Identify which cell holds the provided text, then report its [x, y] central coordinate. 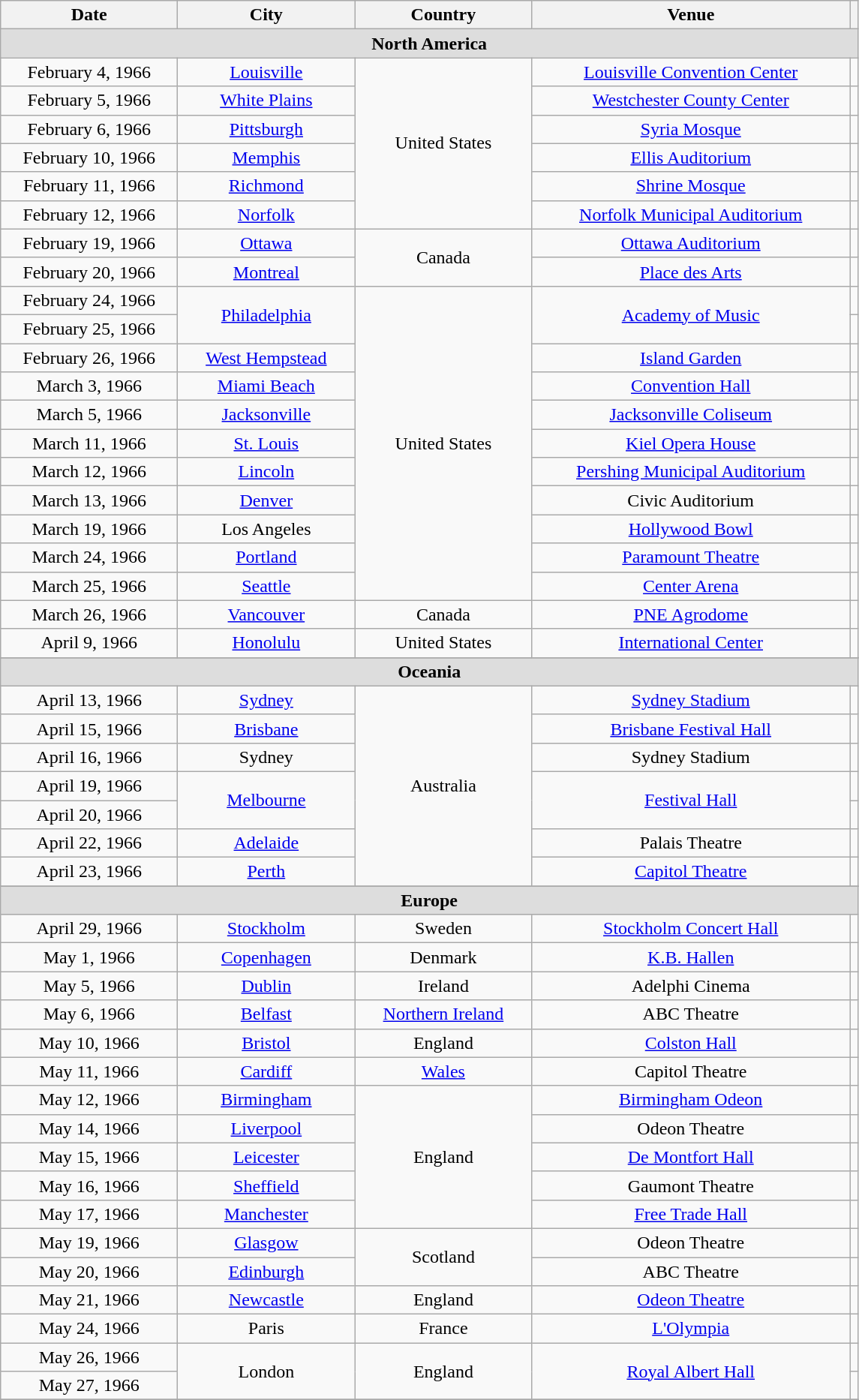
Adelaide [266, 843]
February 12, 1966 [89, 215]
Stockholm [266, 929]
March 5, 1966 [89, 415]
Ottawa [266, 243]
Norfolk Municipal Auditorium [691, 215]
February 6, 1966 [89, 129]
K.B. Hallen [691, 957]
Melbourne [266, 800]
Free Trade Hall [691, 1214]
May 14, 1966 [89, 1128]
February 4, 1966 [89, 72]
Copenhagen [266, 957]
Richmond [266, 186]
Northern Ireland [443, 1014]
International Center [691, 643]
West Hempstead [266, 358]
February 5, 1966 [89, 101]
April 20, 1966 [89, 814]
Colston Hall [691, 1043]
Gaumont Theatre [691, 1185]
Scotland [443, 1257]
Denver [266, 500]
France [443, 1329]
Birmingham [266, 1100]
April 15, 1966 [89, 729]
Vancouver [266, 614]
May 11, 1966 [89, 1071]
February 10, 1966 [89, 158]
Jacksonville [266, 415]
Honolulu [266, 643]
March 12, 1966 [89, 472]
Date [89, 15]
Hollywood Bowl [691, 529]
Pershing Municipal Auditorium [691, 472]
Louisville [266, 72]
Stockholm Concert Hall [691, 929]
Glasgow [266, 1242]
L'Olympia [691, 1329]
De Montfort Hall [691, 1157]
Dublin [266, 986]
February 11, 1966 [89, 186]
Festival Hall [691, 800]
May 24, 1966 [89, 1329]
Brisbane [266, 729]
Paramount Theatre [691, 557]
Wales [443, 1071]
February 20, 1966 [89, 272]
St. Louis [266, 443]
May 1, 1966 [89, 957]
May 17, 1966 [89, 1214]
Seattle [266, 586]
Convention Hall [691, 386]
Center Arena [691, 586]
Ottawa Auditorium [691, 243]
February 25, 1966 [89, 329]
Memphis [266, 158]
Island Garden [691, 358]
Adelphi Cinema [691, 986]
February 26, 1966 [89, 358]
Syria Mosque [691, 129]
Civic Auditorium [691, 500]
April 13, 1966 [89, 700]
March 11, 1966 [89, 443]
March 19, 1966 [89, 529]
PNE Agrodome [691, 614]
North America [429, 44]
White Plains [266, 101]
Oceania [429, 671]
Kiel Opera House [691, 443]
Ellis Auditorium [691, 158]
Portland [266, 557]
April 16, 1966 [89, 757]
Europe [429, 900]
City [266, 15]
May 26, 1966 [89, 1357]
Denmark [443, 957]
Academy of Music [691, 314]
Ireland [443, 986]
Westchester County Center [691, 101]
April 29, 1966 [89, 929]
May 27, 1966 [89, 1386]
London [266, 1371]
Birmingham Odeon [691, 1100]
Belfast [266, 1014]
May 15, 1966 [89, 1157]
Edinburgh [266, 1272]
Norfolk [266, 215]
Sheffield [266, 1185]
Perth [266, 872]
Royal Albert Hall [691, 1371]
March 13, 1966 [89, 500]
Bristol [266, 1043]
April 23, 1966 [89, 872]
Palais Theatre [691, 843]
Place des Arts [691, 272]
Liverpool [266, 1128]
February 24, 1966 [89, 300]
Paris [266, 1329]
Louisville Convention Center [691, 72]
May 16, 1966 [89, 1185]
April 22, 1966 [89, 843]
March 25, 1966 [89, 586]
May 21, 1966 [89, 1300]
Venue [691, 15]
Jacksonville Coliseum [691, 415]
Cardiff [266, 1071]
March 26, 1966 [89, 614]
April 19, 1966 [89, 786]
May 10, 1966 [89, 1043]
May 6, 1966 [89, 1014]
March 24, 1966 [89, 557]
May 19, 1966 [89, 1242]
Montreal [266, 272]
Leicester [266, 1157]
Los Angeles [266, 529]
May 20, 1966 [89, 1272]
Newcastle [266, 1300]
Country [443, 15]
Lincoln [266, 472]
May 5, 1966 [89, 986]
Brisbane Festival Hall [691, 729]
Pittsburgh [266, 129]
April 9, 1966 [89, 643]
Manchester [266, 1214]
Australia [443, 786]
Philadelphia [266, 314]
March 3, 1966 [89, 386]
Shrine Mosque [691, 186]
Miami Beach [266, 386]
May 12, 1966 [89, 1100]
February 19, 1966 [89, 243]
Sweden [443, 929]
